Detect which cell encompasses the target text, then output its (x, y) center coordinate. 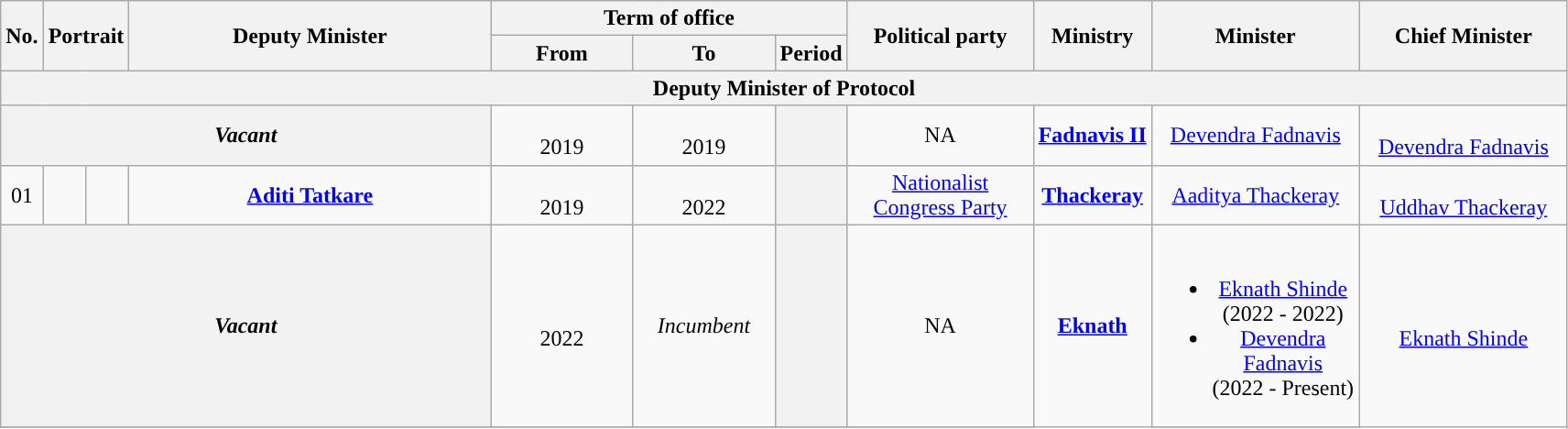
Uddhav Thackeray (1464, 194)
Fadnavis II (1092, 136)
Term of office (669, 18)
Deputy Minister (310, 36)
Minister (1255, 36)
Nationalist Congress Party (940, 194)
01 (22, 194)
Aditi Tatkare (310, 194)
Political party (940, 36)
Incumbent (703, 326)
Eknath Shinde (1464, 326)
Eknath (1092, 326)
Eknath Shinde(2022 - 2022)Devendra Fadnavis (2022 - Present) (1255, 326)
Period (811, 53)
Ministry (1092, 36)
Deputy Minister of Protocol (784, 88)
Chief Minister (1464, 36)
Aaditya Thackeray (1255, 194)
No. (22, 36)
Portrait (86, 36)
From (562, 53)
To (703, 53)
Thackeray (1092, 194)
